Output the (x, y) coordinate of the center of the cell containing the given text.  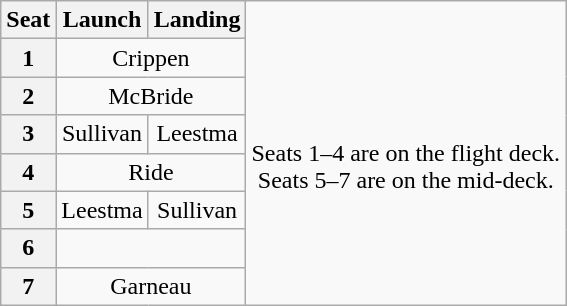
Seats 1–4 are on the flight deck.Seats 5–7 are on the mid-deck. (406, 153)
McBride (151, 96)
5 (28, 210)
2 (28, 96)
Crippen (151, 58)
Launch (102, 20)
7 (28, 286)
Landing (197, 20)
1 (28, 58)
4 (28, 172)
Garneau (151, 286)
3 (28, 134)
6 (28, 248)
Ride (151, 172)
Seat (28, 20)
